Determine the [X, Y] coordinate at the center of the cell enclosing the given text.  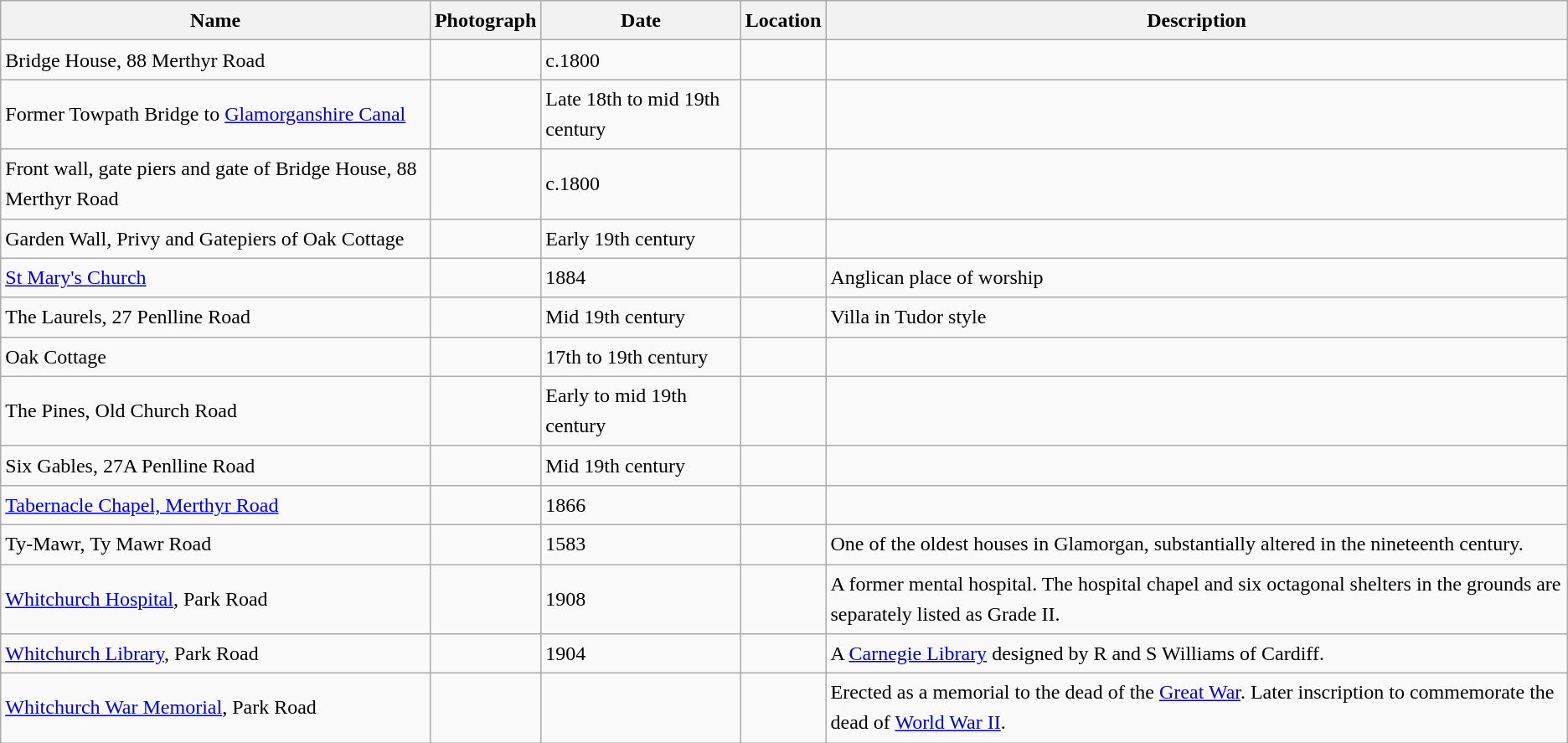
St Mary's Church [216, 278]
17th to 19th century [641, 357]
Photograph [485, 20]
1884 [641, 278]
Villa in Tudor style [1196, 317]
Anglican place of worship [1196, 278]
Name [216, 20]
Front wall, gate piers and gate of Bridge House, 88 Merthyr Road [216, 184]
Six Gables, 27A Penlline Road [216, 466]
Whitchurch Hospital, Park Road [216, 600]
Early to mid 19th century [641, 410]
A Carnegie Library designed by R and S Williams of Cardiff. [1196, 653]
Whitchurch Library, Park Road [216, 653]
The Pines, Old Church Road [216, 410]
Garden Wall, Privy and Gatepiers of Oak Cottage [216, 238]
Bridge House, 88 Merthyr Road [216, 60]
Whitchurch War Memorial, Park Road [216, 709]
1866 [641, 504]
One of the oldest houses in Glamorgan, substantially altered in the nineteenth century. [1196, 544]
1904 [641, 653]
A former mental hospital. The hospital chapel and six octagonal shelters in the grounds are separately listed as Grade II. [1196, 600]
Ty-Mawr, Ty Mawr Road [216, 544]
Late 18th to mid 19th century [641, 114]
Erected as a memorial to the dead of the Great War. Later inscription to commemorate the dead of World War II. [1196, 709]
Tabernacle Chapel, Merthyr Road [216, 504]
Former Towpath Bridge to Glamorganshire Canal [216, 114]
Location [783, 20]
Oak Cottage [216, 357]
Date [641, 20]
1908 [641, 600]
1583 [641, 544]
Description [1196, 20]
Early 19th century [641, 238]
The Laurels, 27 Penlline Road [216, 317]
